Search for the cell housing the specified text and yield its (X, Y) center coordinate. 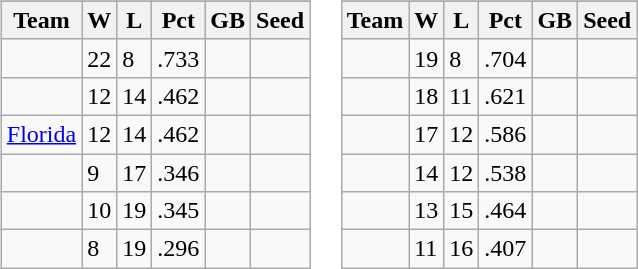
.538 (506, 173)
.704 (506, 58)
.621 (506, 96)
Florida (41, 134)
16 (462, 249)
.346 (178, 173)
.464 (506, 211)
.407 (506, 249)
15 (462, 211)
18 (426, 96)
13 (426, 211)
.296 (178, 249)
22 (100, 58)
.586 (506, 134)
9 (100, 173)
10 (100, 211)
.345 (178, 211)
.733 (178, 58)
